From the cell containing the given text, extract its center point as (X, Y) coordinate. 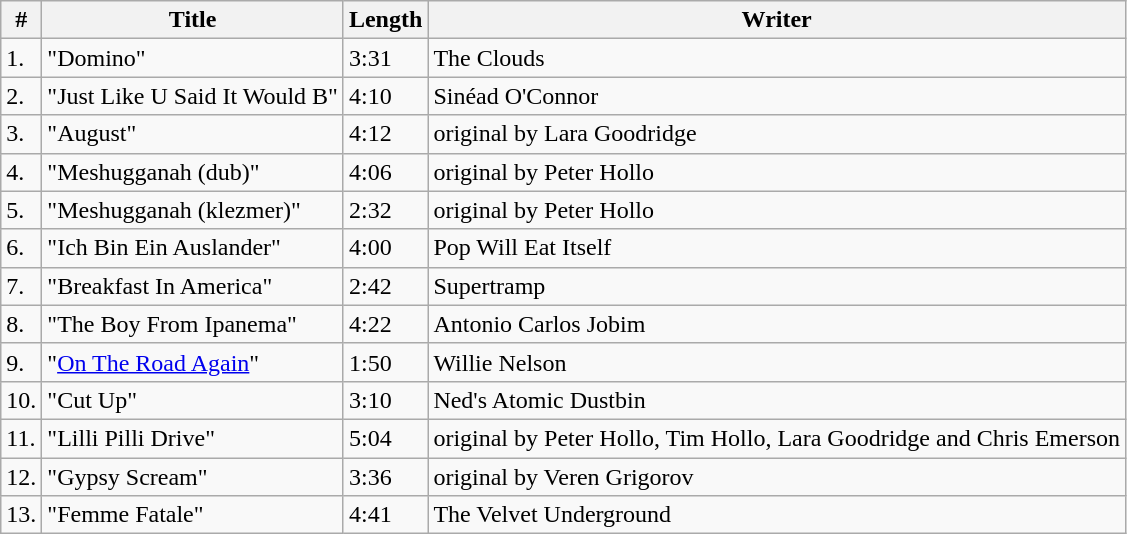
original by Lara Goodridge (777, 134)
# (22, 20)
4:10 (385, 96)
Length (385, 20)
Antonio Carlos Jobim (777, 324)
6. (22, 248)
"Femme Fatale" (193, 515)
1:50 (385, 362)
"On The Road Again" (193, 362)
4. (22, 172)
"Cut Up" (193, 400)
"The Boy From Ipanema" (193, 324)
9. (22, 362)
"Meshugganah (dub)" (193, 172)
13. (22, 515)
8. (22, 324)
3:36 (385, 477)
Pop Will Eat Itself (777, 248)
original by Veren Grigorov (777, 477)
Willie Nelson (777, 362)
"Meshugganah (klezmer)" (193, 210)
5:04 (385, 438)
"Breakfast In America" (193, 286)
Title (193, 20)
4:00 (385, 248)
original by Peter Hollo, Tim Hollo, Lara Goodridge and Chris Emerson (777, 438)
Ned's Atomic Dustbin (777, 400)
"Ich Bin Ein Auslander" (193, 248)
3:10 (385, 400)
Sinéad O'Connor (777, 96)
The Clouds (777, 58)
Supertramp (777, 286)
5. (22, 210)
10. (22, 400)
"Domino" (193, 58)
"Just Like U Said It Would B" (193, 96)
4:06 (385, 172)
11. (22, 438)
"Gypsy Scream" (193, 477)
2:32 (385, 210)
1. (22, 58)
4:12 (385, 134)
2:42 (385, 286)
"Lilli Pilli Drive" (193, 438)
2. (22, 96)
The Velvet Underground (777, 515)
3. (22, 134)
12. (22, 477)
4:41 (385, 515)
"August" (193, 134)
7. (22, 286)
4:22 (385, 324)
3:31 (385, 58)
Writer (777, 20)
